Output the (x, y) coordinate of the center of the cell containing the given text.  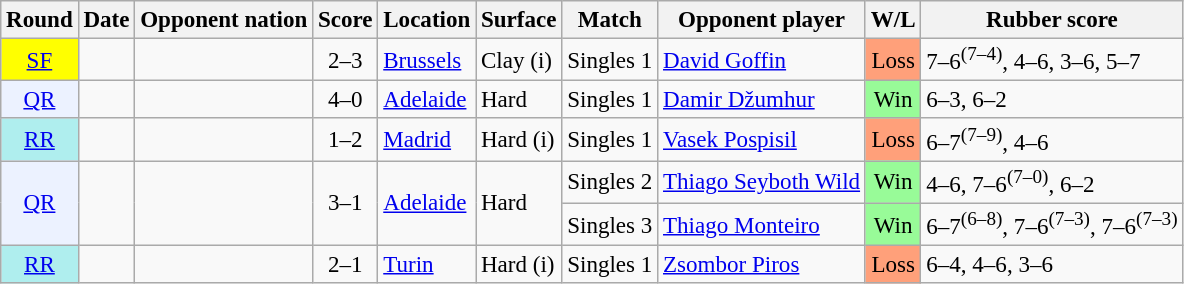
SF (40, 60)
6–4, 4–6, 3–6 (1052, 265)
6–7(6–8), 7–6(7–3), 7–6(7–3) (1052, 225)
Clay (i) (519, 60)
Turin (427, 265)
1–2 (346, 140)
Thiago Monteiro (762, 225)
Damir Džumhur (762, 100)
2–1 (346, 265)
Madrid (427, 140)
Opponent player (762, 20)
7–6(7–4), 4–6, 3–6, 5–7 (1052, 60)
Brussels (427, 60)
Zsombor Piros (762, 265)
6–3, 6–2 (1052, 100)
Match (610, 20)
Singles 3 (610, 225)
Singles 2 (610, 182)
2–3 (346, 60)
Rubber score (1052, 20)
Thiago Seyboth Wild (762, 182)
Location (427, 20)
4–6, 7–6(7–0), 6–2 (1052, 182)
3–1 (346, 204)
6–7(7–9), 4–6 (1052, 140)
Date (106, 20)
Vasek Pospisil (762, 140)
David Goffin (762, 60)
W/L (893, 20)
Round (40, 20)
Opponent nation (224, 20)
Score (346, 20)
4–0 (346, 100)
Surface (519, 20)
